Search for the cell housing the specified text and yield its (X, Y) center coordinate. 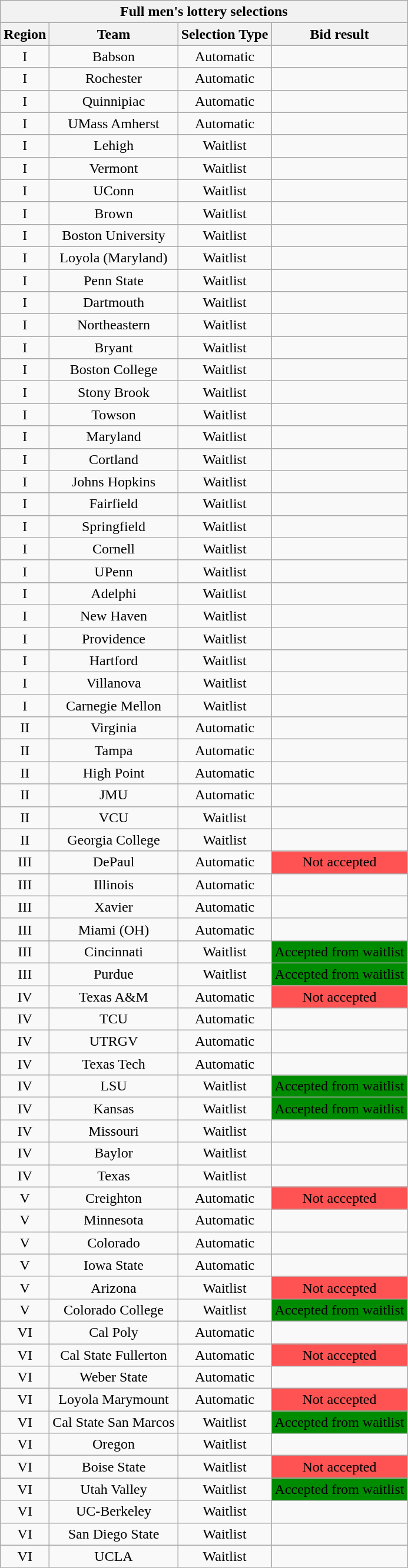
UCLA (114, 1556)
Loyola Marymount (114, 1400)
Kansas (114, 1109)
Cal Poly (114, 1332)
San Diego State (114, 1534)
Creighton (114, 1198)
Carnegie Mellon (114, 706)
Springfield (114, 526)
Boise State (114, 1467)
UTRGV (114, 1042)
Loyola (Maryland) (114, 258)
Fairfield (114, 504)
Missouri (114, 1131)
Iowa State (114, 1265)
Cincinnati (114, 952)
Selection Type (225, 34)
High Point (114, 773)
Rochester (114, 79)
Texas (114, 1176)
Xavier (114, 907)
Colorado (114, 1243)
Cal State San Marcos (114, 1422)
LSU (114, 1086)
Villanova (114, 683)
Texas A&M (114, 997)
Providence (114, 638)
Boston College (114, 370)
UC-Berkeley (114, 1512)
New Haven (114, 616)
Penn State (114, 281)
Purdue (114, 974)
Georgia College (114, 840)
Minnesota (114, 1220)
Boston University (114, 235)
JMU (114, 795)
VCU (114, 818)
TCU (114, 1019)
Towson (114, 415)
Region (25, 34)
Vermont (114, 168)
Hartford (114, 661)
Maryland (114, 437)
Dartmouth (114, 303)
Colorado College (114, 1310)
Illinois (114, 885)
Utah Valley (114, 1489)
Miami (OH) (114, 929)
Arizona (114, 1287)
Oregon (114, 1444)
DePaul (114, 862)
Team (114, 34)
Stony Brook (114, 392)
Texas Tech (114, 1064)
Northeastern (114, 325)
Babson (114, 56)
UMass Amherst (114, 124)
Baylor (114, 1153)
UPenn (114, 571)
Adelphi (114, 593)
Lehigh (114, 146)
Tampa (114, 750)
Bid result (339, 34)
Cornell (114, 549)
UConn (114, 191)
Cortland (114, 459)
Full men's lottery selections (204, 12)
Virginia (114, 728)
Quinnipiac (114, 101)
Brown (114, 213)
Weber State (114, 1377)
Johns Hopkins (114, 482)
Cal State Fullerton (114, 1355)
Bryant (114, 348)
